Output the [x, y] coordinate of the center of the cell containing the given text.  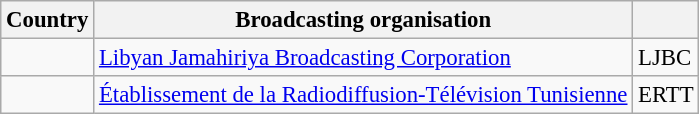
Établissement de la Radiodiffusion-Télévision Tunisienne [364, 95]
Broadcasting organisation [364, 20]
Libyan Jamahiriya Broadcasting Corporation [364, 58]
Country [48, 20]
LJBC [666, 58]
ERTT [666, 95]
